For the text-containing cell, return its midpoint in (x, y) coordinate format. 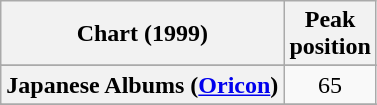
Chart (1999) (142, 34)
Japanese Albums (Oricon) (142, 85)
65 (330, 85)
Peakposition (330, 34)
